From the cell containing the given text, extract its center point as [X, Y] coordinate. 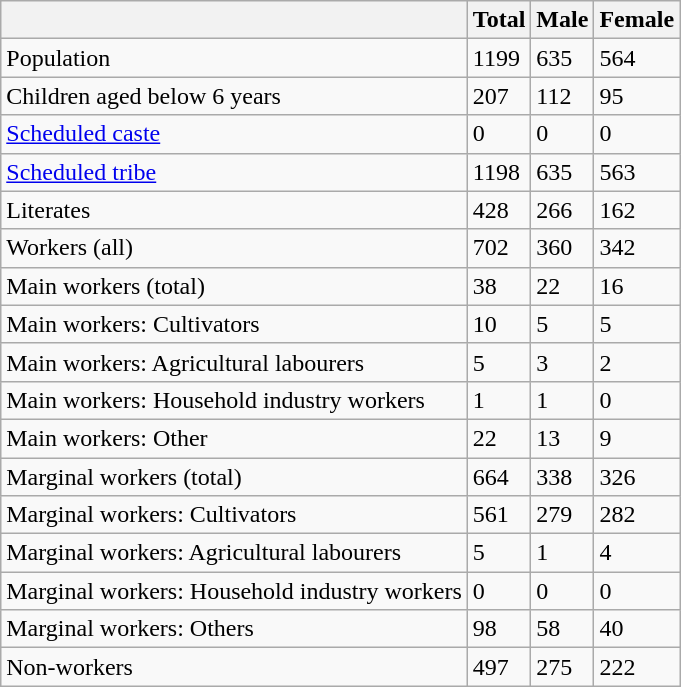
Marginal workers: Others [234, 629]
38 [499, 286]
3 [562, 362]
564 [637, 58]
40 [637, 629]
282 [637, 515]
Marginal workers: Cultivators [234, 515]
360 [562, 248]
Main workers: Other [234, 438]
Main workers: Agricultural labourers [234, 362]
Male [562, 20]
Total [499, 20]
162 [637, 210]
702 [499, 248]
4 [637, 553]
Marginal workers: Agricultural labourers [234, 553]
664 [499, 477]
Female [637, 20]
342 [637, 248]
275 [562, 667]
Workers (all) [234, 248]
Children aged below 6 years [234, 96]
13 [562, 438]
95 [637, 96]
98 [499, 629]
Main workers: Cultivators [234, 324]
Scheduled tribe [234, 172]
1199 [499, 58]
2 [637, 362]
9 [637, 438]
10 [499, 324]
266 [562, 210]
112 [562, 96]
Scheduled caste [234, 134]
563 [637, 172]
Marginal workers (total) [234, 477]
Population [234, 58]
561 [499, 515]
Marginal workers: Household industry workers [234, 591]
Non-workers [234, 667]
16 [637, 286]
326 [637, 477]
Main workers: Household industry workers [234, 400]
58 [562, 629]
279 [562, 515]
207 [499, 96]
428 [499, 210]
1198 [499, 172]
497 [499, 667]
Main workers (total) [234, 286]
Literates [234, 210]
222 [637, 667]
338 [562, 477]
